Output the [x, y] coordinate of the center of the cell containing the given text.  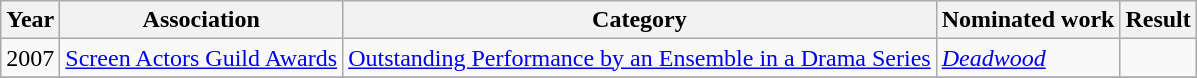
Result [1158, 20]
Deadwood [1028, 58]
Nominated work [1028, 20]
2007 [30, 58]
Year [30, 20]
Category [640, 20]
Association [202, 20]
Outstanding Performance by an Ensemble in a Drama Series [640, 58]
Screen Actors Guild Awards [202, 58]
